Output the [X, Y] coordinate of the center of the cell containing the given text.  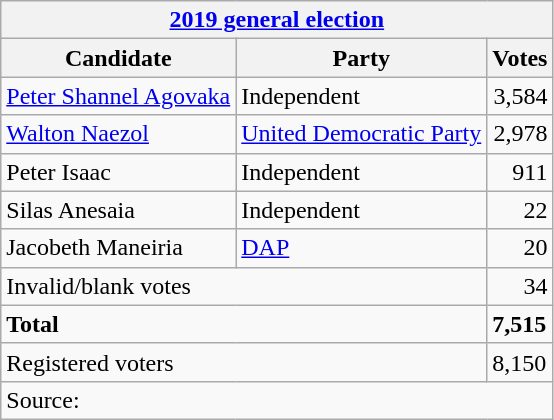
2019 general election [277, 20]
911 [520, 172]
Walton Naezol [118, 134]
Source: [277, 400]
Invalid/blank votes [244, 286]
Silas Anesaia [118, 210]
United Democratic Party [362, 134]
Total [244, 324]
2,978 [520, 134]
Candidate [118, 58]
Votes [520, 58]
Peter Isaac [118, 172]
Jacobeth Maneiria [118, 248]
Party [362, 58]
3,584 [520, 96]
22 [520, 210]
DAP [362, 248]
20 [520, 248]
Registered voters [244, 362]
7,515 [520, 324]
Peter Shannel Agovaka [118, 96]
8,150 [520, 362]
34 [520, 286]
